For the text-containing cell, return its midpoint in [X, Y] coordinate format. 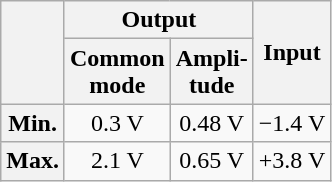
0.3 V [117, 123]
+3.8 V [292, 161]
0.65 V [212, 161]
Input [292, 52]
Commonmode [117, 72]
Ampli-tude [212, 72]
−1.4 V [292, 123]
Max. [33, 161]
Min. [33, 123]
0.48 V [212, 123]
Output [158, 20]
2.1 V [117, 161]
